Locate the cell with the specified text and output its (x, y) center coordinate. 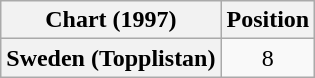
Chart (1997) (111, 20)
Sweden (Topplistan) (111, 58)
Position (268, 20)
8 (268, 58)
